Extract the (x, y) coordinate from the center of the cell holding the provided text.  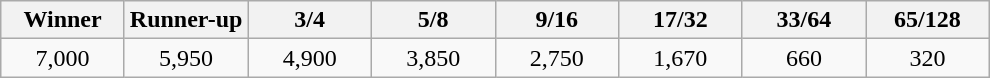
320 (928, 58)
33/64 (804, 20)
3/4 (310, 20)
4,900 (310, 58)
5,950 (186, 58)
660 (804, 58)
1,670 (681, 58)
Winner (63, 20)
3,850 (433, 58)
65/128 (928, 20)
5/8 (433, 20)
2,750 (557, 58)
17/32 (681, 20)
9/16 (557, 20)
7,000 (63, 58)
Runner-up (186, 20)
